Detect which cell encompasses the target text, then output its (X, Y) center coordinate. 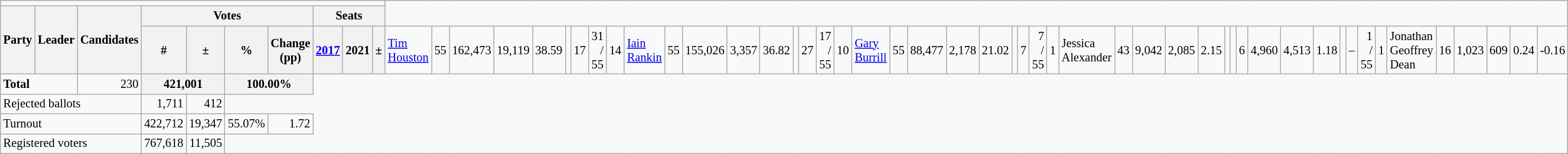
# (164, 50)
11,505 (206, 143)
1 / 55 (1367, 50)
7 (1023, 50)
2017 (328, 50)
3,357 (744, 50)
Leader (56, 40)
– (1352, 50)
6 (1242, 50)
38.59 (549, 50)
1.72 (291, 124)
1,023 (1471, 50)
2.15 (1211, 50)
Total (39, 84)
27 (807, 50)
36.82 (777, 50)
Rejected ballots (71, 104)
Gary Burrill (871, 50)
Party (18, 40)
155,026 (705, 50)
-0.16 (1553, 50)
Jessica Alexander (1087, 50)
Votes (227, 16)
4,960 (1264, 50)
Seats (349, 16)
Turnout (71, 124)
100.00% (269, 84)
17 / 55 (825, 50)
230 (109, 84)
Tim Houston (409, 50)
2,085 (1182, 50)
412 (206, 104)
9,042 (1149, 50)
1,711 (164, 104)
43 (1123, 50)
422,712 (164, 124)
% (247, 50)
7 / 55 (1038, 50)
88,477 (927, 50)
162,473 (472, 50)
19,347 (206, 124)
31 / 55 (598, 50)
19,119 (514, 50)
Iain Rankin (645, 50)
4,513 (1297, 50)
17 (580, 50)
10 (843, 50)
Candidates (109, 40)
21.02 (996, 50)
1.18 (1326, 50)
609 (1498, 50)
Jonathan Geoffrey Dean (1411, 50)
Registered voters (71, 143)
2021 (357, 50)
421,001 (183, 84)
14 (615, 50)
Change (pp) (291, 50)
0.24 (1524, 50)
16 (1445, 50)
2,178 (963, 50)
767,618 (164, 143)
55.07% (247, 124)
